From the cell containing the given text, extract its center point as (x, y) coordinate. 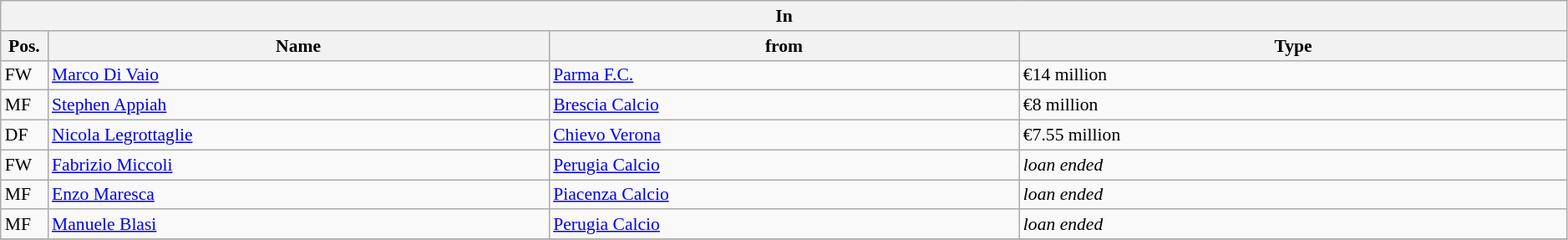
Brescia Calcio (784, 105)
Stephen Appiah (298, 105)
Type (1293, 46)
In (784, 16)
€14 million (1293, 75)
€7.55 million (1293, 135)
Enzo Maresca (298, 195)
Parma F.C. (784, 75)
from (784, 46)
DF (24, 135)
Chievo Verona (784, 135)
Marco Di Vaio (298, 75)
Pos. (24, 46)
€8 million (1293, 105)
Manuele Blasi (298, 225)
Fabrizio Miccoli (298, 165)
Name (298, 46)
Piacenza Calcio (784, 195)
Nicola Legrottaglie (298, 135)
